Extract the (X, Y) coordinate from the center of the cell holding the provided text.  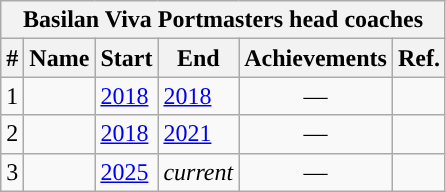
2021 (198, 134)
Name (60, 58)
2 (12, 134)
Ref. (418, 58)
2025 (126, 172)
current (198, 172)
1 (12, 96)
# (12, 58)
End (198, 58)
Start (126, 58)
Basilan Viva Portmasters head coaches (224, 20)
3 (12, 172)
Achievements (316, 58)
